Search for the cell housing the specified text and yield its [x, y] center coordinate. 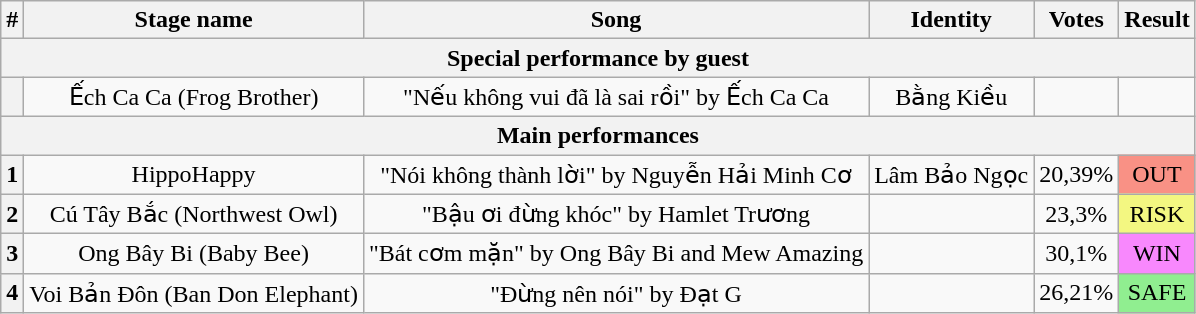
"Bậu ơi đừng khóc" by Hamlet Trương [616, 214]
4 [12, 293]
Main performances [598, 135]
Bằng Kiều [952, 97]
"Bát cơm mặn" by Ong Bây Bi and Mew Amazing [616, 254]
WIN [1157, 254]
Song [616, 20]
Ếch Ca Ca (Frog Brother) [194, 97]
RISK [1157, 214]
Stage name [194, 20]
23,3% [1076, 214]
"Nếu không vui đã là sai rồi" by Ếch Ca Ca [616, 97]
OUT [1157, 174]
"Đừng nên nói" by Đạt G [616, 293]
Votes [1076, 20]
3 [12, 254]
# [12, 20]
Lâm Bảo Ngọc [952, 174]
2 [12, 214]
1 [12, 174]
26,21% [1076, 293]
Ong Bây Bi (Baby Bee) [194, 254]
Cú Tây Bắc (Northwest Owl) [194, 214]
Result [1157, 20]
HippoHappy [194, 174]
Identity [952, 20]
Voi Bản Đôn (Ban Don Elephant) [194, 293]
SAFE [1157, 293]
30,1% [1076, 254]
"Nói không thành lời" by Nguyễn Hải Minh Cơ [616, 174]
20,39% [1076, 174]
Special performance by guest [598, 58]
